Output the [X, Y] coordinate of the center of the cell containing the given text.  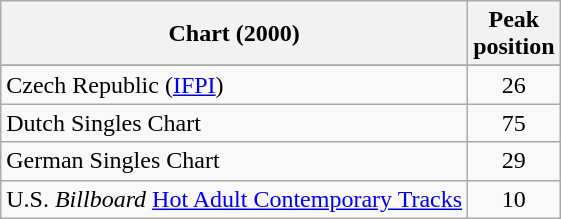
75 [514, 123]
Chart (2000) [234, 34]
German Singles Chart [234, 161]
Dutch Singles Chart [234, 123]
29 [514, 161]
10 [514, 199]
Peak position [514, 34]
U.S. Billboard Hot Adult Contemporary Tracks [234, 199]
26 [514, 85]
Czech Republic (IFPI) [234, 85]
